Detect which cell encompasses the target text, then output its [X, Y] center coordinate. 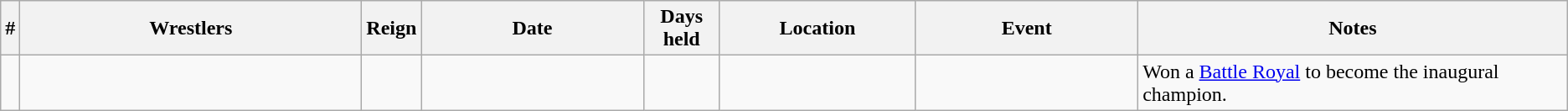
Daysheld [682, 29]
Notes [1354, 29]
Won a Battle Royal to become the inaugural champion. [1354, 82]
Reign [392, 29]
# [10, 29]
Wrestlers [191, 29]
Location [818, 29]
Date [533, 29]
Event [1027, 29]
